Detect which cell encompasses the target text, then output its [X, Y] center coordinate. 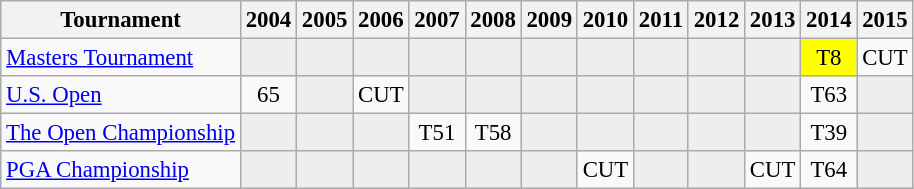
2014 [829, 20]
2013 [773, 20]
2006 [381, 20]
2004 [268, 20]
2009 [549, 20]
T64 [829, 170]
65 [268, 95]
The Open Championship [121, 133]
Tournament [121, 20]
U.S. Open [121, 95]
T58 [493, 133]
T8 [829, 58]
2008 [493, 20]
2010 [605, 20]
PGA Championship [121, 170]
2007 [437, 20]
2015 [885, 20]
T39 [829, 133]
2005 [325, 20]
2011 [660, 20]
T63 [829, 95]
T51 [437, 133]
Masters Tournament [121, 58]
2012 [716, 20]
